Search for the cell housing the specified text and yield its [x, y] center coordinate. 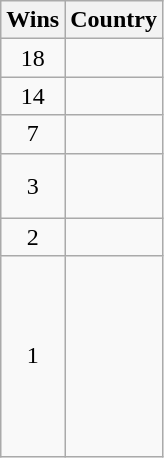
18 [33, 58]
2 [33, 237]
1 [33, 356]
Wins [33, 20]
7 [33, 134]
14 [33, 96]
Country [114, 20]
3 [33, 186]
